For the text-containing cell, return its midpoint in (x, y) coordinate format. 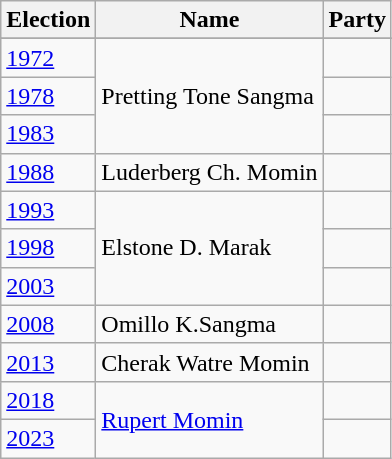
1988 (48, 172)
1972 (48, 58)
Pretting Tone Sangma (210, 96)
2023 (48, 438)
Omillo K.Sangma (210, 324)
1998 (48, 248)
Election (48, 20)
1993 (48, 210)
2008 (48, 324)
Luderberg Ch. Momin (210, 172)
1983 (48, 134)
2018 (48, 400)
Elstone D. Marak (210, 248)
2013 (48, 362)
1978 (48, 96)
Rupert Momin (210, 419)
Cherak Watre Momin (210, 362)
Party (357, 20)
Name (210, 20)
2003 (48, 286)
